Pinpoint the cell where the given text exists, returning its (X, Y) midpoint coordinate. 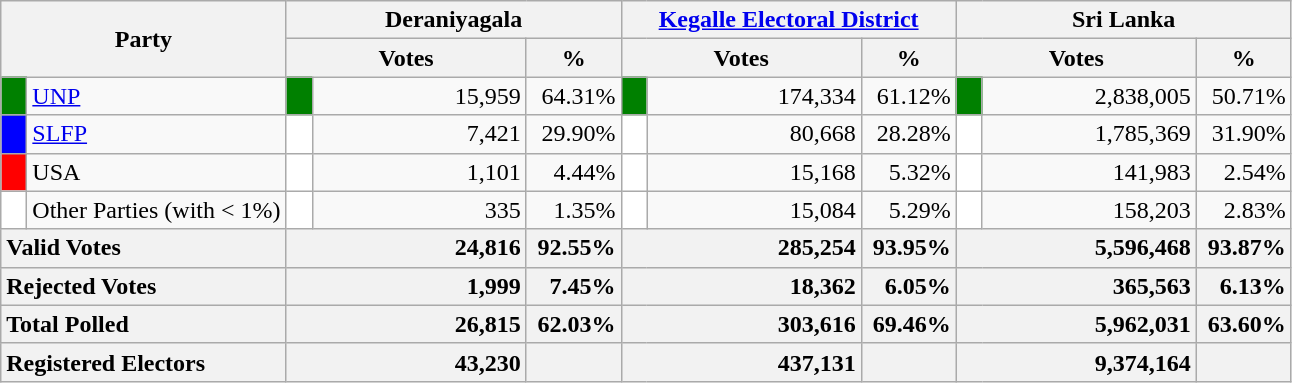
62.03% (574, 324)
USA (156, 172)
7.45% (574, 286)
Other Parties (with < 1%) (156, 210)
437,131 (741, 362)
5,596,468 (1076, 248)
158,203 (1089, 210)
SLFP (156, 134)
Deraniyagala (454, 20)
29.90% (574, 134)
7,421 (419, 134)
6.05% (908, 286)
64.31% (574, 96)
1.35% (574, 210)
63.60% (1244, 324)
43,230 (406, 362)
24,816 (406, 248)
50.71% (1244, 96)
6.13% (1244, 286)
Sri Lanka (1124, 20)
2.83% (1244, 210)
285,254 (741, 248)
15,168 (754, 172)
31.90% (1244, 134)
335 (419, 210)
26,815 (406, 324)
61.12% (908, 96)
1,785,369 (1089, 134)
303,616 (741, 324)
93.95% (908, 248)
2.54% (1244, 172)
Valid Votes (144, 248)
5,962,031 (1076, 324)
Total Polled (144, 324)
5.29% (908, 210)
UNP (156, 96)
4.44% (574, 172)
Kegalle Electoral District (788, 20)
28.28% (908, 134)
15,959 (419, 96)
1,999 (406, 286)
Rejected Votes (144, 286)
93.87% (1244, 248)
1,101 (419, 172)
92.55% (574, 248)
2,838,005 (1089, 96)
18,362 (741, 286)
365,563 (1076, 286)
Registered Electors (144, 362)
5.32% (908, 172)
69.46% (908, 324)
141,983 (1089, 172)
Party (144, 39)
174,334 (754, 96)
15,084 (754, 210)
80,668 (754, 134)
9,374,164 (1076, 362)
